Determine the [X, Y] coordinate at the center of the cell enclosing the given text.  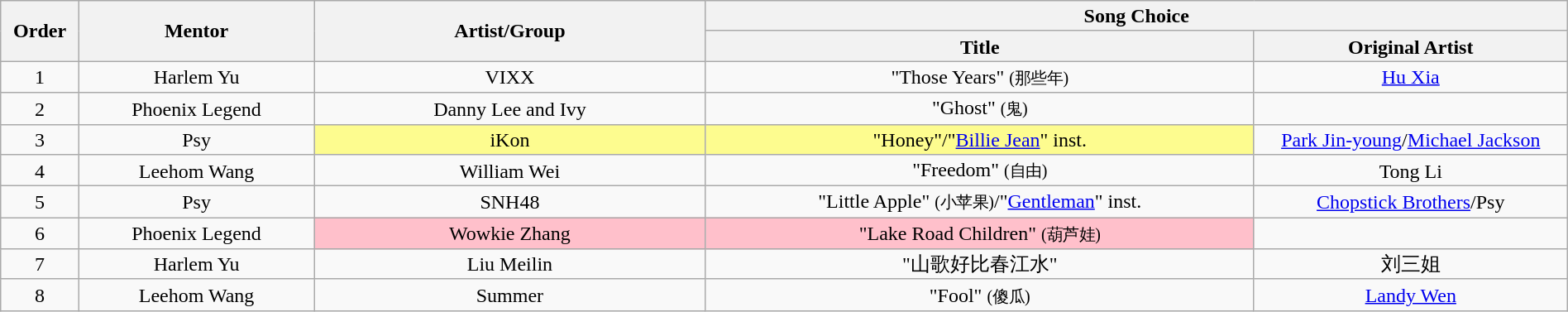
Song Choice [1136, 17]
6 [40, 233]
"Fool" (傻瓜) [979, 295]
刘三姐 [1411, 265]
4 [40, 170]
"山歌好比春江水" [979, 265]
Original Artist [1411, 46]
Park Jin-young/Michael Jackson [1411, 139]
Order [40, 31]
Artist/Group [510, 31]
"Little Apple" (小苹果)/"Gentleman" inst. [979, 202]
2 [40, 108]
Tong Li [1411, 170]
"Freedom" (自由) [979, 170]
iKon [510, 139]
Landy Wen [1411, 295]
Chopstick Brothers/Psy [1411, 202]
1 [40, 77]
Summer [510, 295]
Liu Meilin [510, 265]
"Ghost" (鬼) [979, 108]
"Those Years" (那些年) [979, 77]
Title [979, 46]
8 [40, 295]
5 [40, 202]
Mentor [196, 31]
VIXX [510, 77]
Hu Xia [1411, 77]
Danny Lee and Ivy [510, 108]
"Lake Road Children" (葫芦娃) [979, 233]
"Honey"/"Billie Jean" inst. [979, 139]
SNH48 [510, 202]
Wowkie Zhang [510, 233]
William Wei [510, 170]
3 [40, 139]
7 [40, 265]
